Return the [X, Y] coordinate for the center point of the cell that contains the specified text.  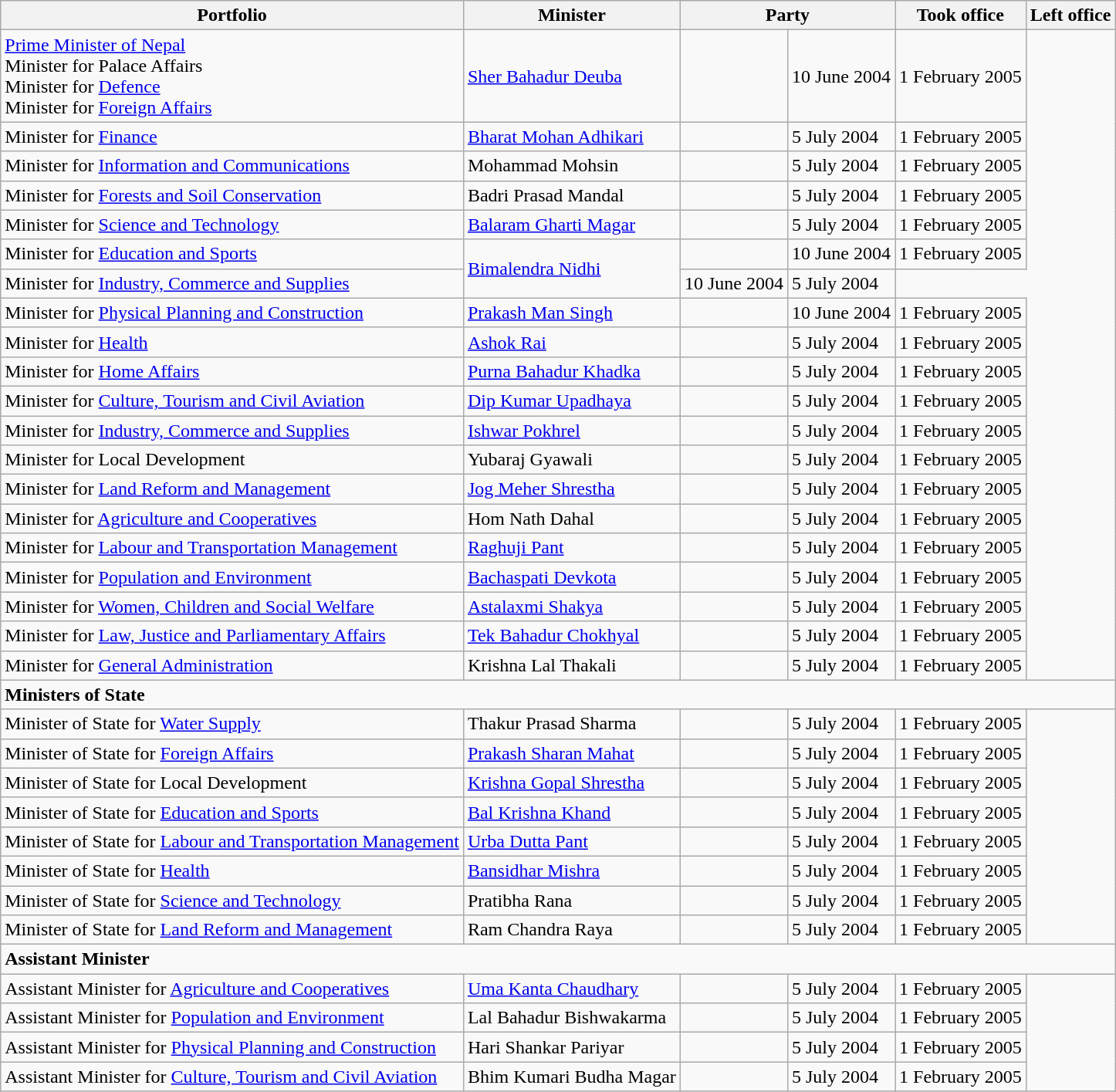
Party [787, 15]
Minister for Land Reform and Management [232, 489]
Bharat Mohan Adhikari [571, 137]
Raghuji Pant [571, 548]
Minister of State for Water Supply [232, 724]
Left office [1070, 15]
Assistant Minister for Agriculture and Cooperatives [232, 989]
Took office [961, 15]
Ishwar Pokhrel [571, 430]
Prakash Sharan Mahat [571, 753]
Hari Shankar Pariyar [571, 1047]
Minister for Education and Sports [232, 254]
Astalaxmi Shakya [571, 607]
Assistant Minister for Population and Environment [232, 1018]
Badri Prasad Mandal [571, 195]
Bal Krishna Khand [571, 812]
Minister for General Administration [232, 665]
Prime Minister of NepalMinister for Palace AffairsMinister for DefenceMinister for Foreign Affairs [232, 76]
Minister for Science and Technology [232, 225]
Balaram Gharti Magar [571, 225]
Ministers of State [558, 695]
Dip Kumar Upadhaya [571, 401]
Krishna Gopal Shrestha [571, 783]
Minister for Culture, Tourism and Civil Aviation [232, 401]
Hom Nath Dahal [571, 519]
Minister for Health [232, 342]
Assistant Minister for Physical Planning and Construction [232, 1047]
Portfolio [232, 15]
Sher Bahadur Deuba [571, 76]
Bachaspati Devkota [571, 577]
Urba Dutta Pant [571, 841]
Minister for Forests and Soil Conservation [232, 195]
Minister for Law, Justice and Parliamentary Affairs [232, 636]
Minister of State for Local Development [232, 783]
Minister of State for Land Reform and Management [232, 930]
Pratibha Rana [571, 901]
Purna Bahadur Khadka [571, 371]
Ram Chandra Raya [571, 930]
Bimalendra Nidhi [571, 269]
Minister for Women, Children and Social Welfare [232, 607]
Thakur Prasad Sharma [571, 724]
Mohammad Mohsin [571, 166]
Bansidhar Mishra [571, 871]
Assistant Minister [558, 959]
Minister of State for Foreign Affairs [232, 753]
Tek Bahadur Chokhyal [571, 636]
Minister for Home Affairs [232, 371]
Krishna Lal Thakali [571, 665]
Minister for Physical Planning and Construction [232, 313]
Jog Meher Shrestha [571, 489]
Minister of State for Labour and Transportation Management [232, 841]
Minister for Information and Communications [232, 166]
Minister for Finance [232, 137]
Yubaraj Gyawali [571, 460]
Minister of State for Science and Technology [232, 901]
Minister of State for Education and Sports [232, 812]
Minister for Labour and Transportation Management [232, 548]
Assistant Minister for Culture, Tourism and Civil Aviation [232, 1077]
Prakash Man Singh [571, 313]
Bhim Kumari Budha Magar [571, 1077]
Ashok Rai [571, 342]
Minister for Population and Environment [232, 577]
Minister for Agriculture and Cooperatives [232, 519]
Minister for Local Development [232, 460]
Uma Kanta Chaudhary [571, 989]
Minister of State for Health [232, 871]
Lal Bahadur Bishwakarma [571, 1018]
Minister [571, 15]
